Return (x, y) of the center of cell containing provided text 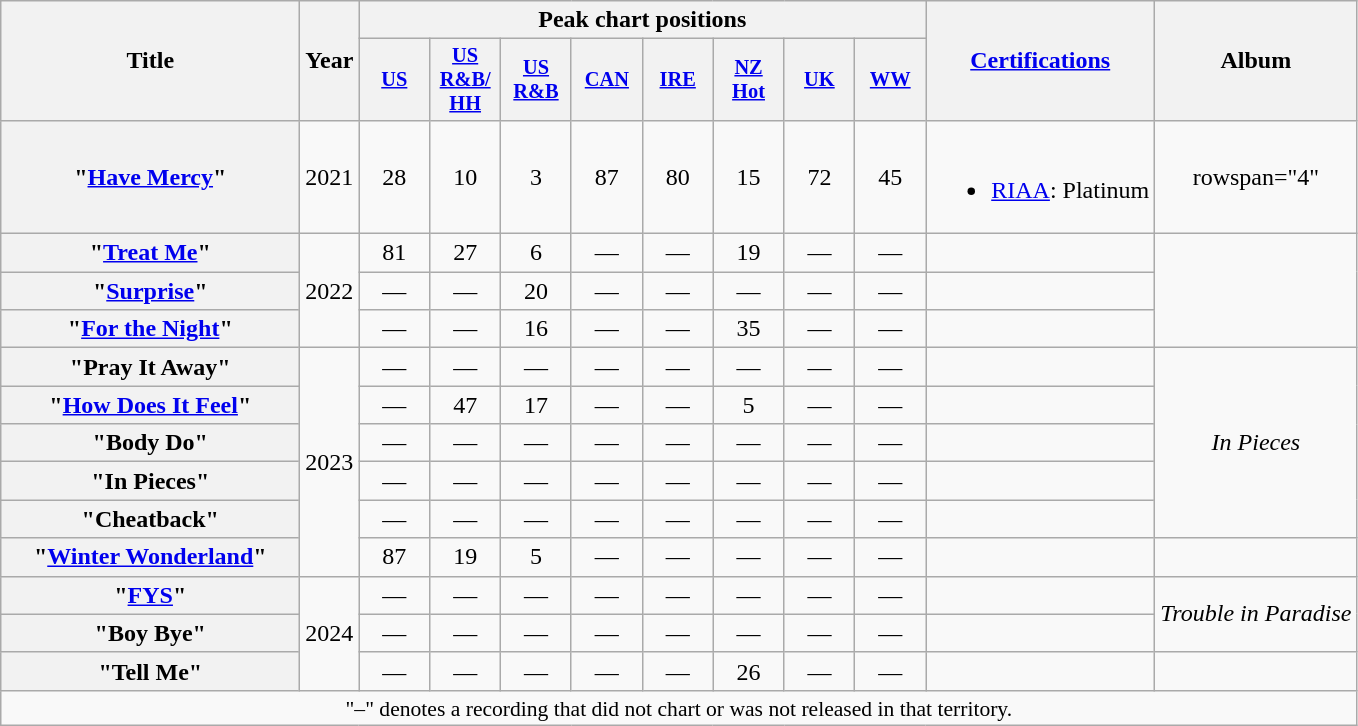
"Surprise" (150, 291)
Trouble in Paradise (1256, 614)
"Pray It Away" (150, 367)
Certifications (1040, 61)
"Cheatback" (150, 519)
45 (890, 176)
2022 (330, 291)
72 (820, 176)
CAN (606, 80)
81 (394, 253)
"Tell Me" (150, 671)
2021 (330, 176)
In Pieces (1256, 443)
80 (678, 176)
17 (536, 405)
3 (536, 176)
RIAA: Platinum (1040, 176)
NZHot (748, 80)
"For the Night" (150, 329)
27 (466, 253)
"Have Mercy" (150, 176)
6 (536, 253)
UK (820, 80)
"FYS" (150, 595)
16 (536, 329)
IRE (678, 80)
47 (466, 405)
2023 (330, 462)
rowspan="4" (1256, 176)
"–" denotes a recording that did not chart or was not released in that territory. (679, 708)
15 (748, 176)
Peak chart positions (642, 20)
"Treat Me" (150, 253)
US (394, 80)
"Body Do" (150, 443)
"Winter Wonderland" (150, 557)
"How Does It Feel" (150, 405)
USR&B (536, 80)
2024 (330, 633)
10 (466, 176)
26 (748, 671)
WW (890, 80)
35 (748, 329)
USR&B/HH (466, 80)
Title (150, 61)
Album (1256, 61)
20 (536, 291)
28 (394, 176)
"Boy Bye" (150, 633)
"In Pieces" (150, 481)
Year (330, 61)
